Find where the given text appears and provide that cell's center as [X, Y] coordinate. 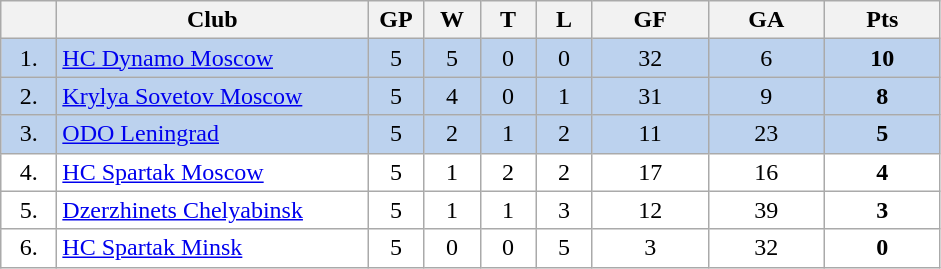
39 [766, 210]
17 [650, 172]
2. [29, 96]
12 [650, 210]
5. [29, 210]
GP [396, 20]
HC Dynamo Moscow [212, 58]
Krylya Sovetov Moscow [212, 96]
9 [766, 96]
31 [650, 96]
4. [29, 172]
10 [882, 58]
16 [766, 172]
11 [650, 134]
Pts [882, 20]
L [564, 20]
HC Spartak Moscow [212, 172]
T [508, 20]
23 [766, 134]
W [452, 20]
GF [650, 20]
3. [29, 134]
GA [766, 20]
6 [766, 58]
Dzerzhinets Chelyabinsk [212, 210]
1. [29, 58]
8 [882, 96]
Club [212, 20]
6. [29, 248]
ODO Leningrad [212, 134]
HC Spartak Minsk [212, 248]
